Extract the (x, y) coordinate from the center of the cell holding the provided text.  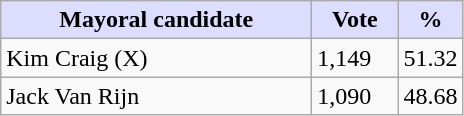
51.32 (430, 58)
Jack Van Rijn (156, 96)
48.68 (430, 96)
1,149 (355, 58)
% (430, 20)
Mayoral candidate (156, 20)
Kim Craig (X) (156, 58)
Vote (355, 20)
1,090 (355, 96)
